Output the [X, Y] coordinate of the center of the cell containing the given text.  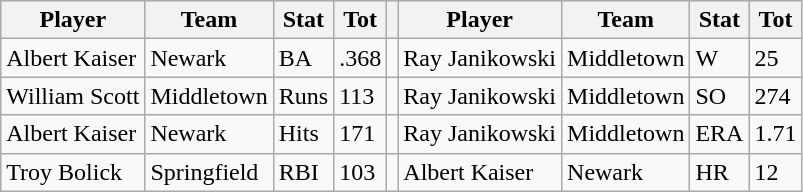
Troy Bolick [73, 172]
HR [720, 172]
.368 [360, 58]
W [720, 58]
ERA [720, 134]
SO [720, 96]
274 [776, 96]
103 [360, 172]
Runs [303, 96]
12 [776, 172]
BA [303, 58]
William Scott [73, 96]
Hits [303, 134]
1.71 [776, 134]
113 [360, 96]
RBI [303, 172]
Springfield [209, 172]
25 [776, 58]
171 [360, 134]
